Provide the [X, Y] coordinate of the cell's center where the given text is located.  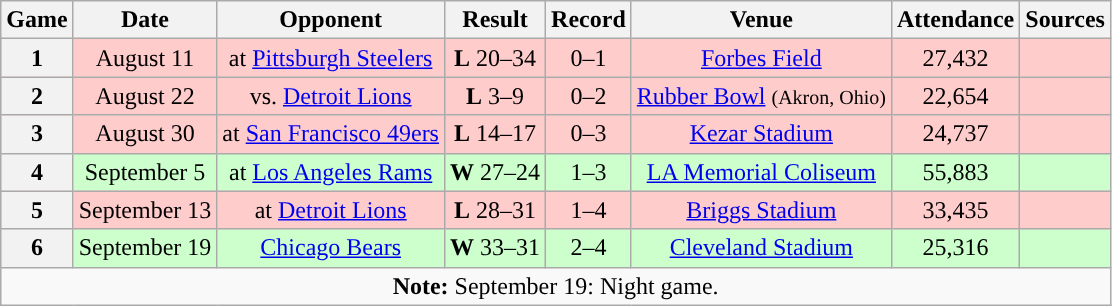
Attendance [955, 20]
0–2 [589, 96]
Record [589, 20]
at San Francisco 49ers [331, 134]
Sources [1066, 20]
Briggs Stadium [761, 210]
0–1 [589, 58]
vs. Detroit Lions [331, 96]
1 [37, 58]
Forbes Field [761, 58]
W 27–24 [494, 172]
at Pittsburgh Steelers [331, 58]
0–3 [589, 134]
27,432 [955, 58]
L 14–17 [494, 134]
33,435 [955, 210]
55,883 [955, 172]
Rubber Bowl (Akron, Ohio) [761, 96]
Game [37, 20]
5 [37, 210]
Cleveland Stadium [761, 248]
Note: September 19: Night game. [556, 286]
August 11 [145, 58]
1–4 [589, 210]
Chicago Bears [331, 248]
August 22 [145, 96]
at Detroit Lions [331, 210]
at Los Angeles Rams [331, 172]
L 28–31 [494, 210]
LA Memorial Coliseum [761, 172]
2 [37, 96]
22,654 [955, 96]
24,737 [955, 134]
September 19 [145, 248]
Opponent [331, 20]
L 20–34 [494, 58]
Kezar Stadium [761, 134]
L 3–9 [494, 96]
Date [145, 20]
6 [37, 248]
September 5 [145, 172]
W 33–31 [494, 248]
25,316 [955, 248]
September 13 [145, 210]
Venue [761, 20]
2–4 [589, 248]
1–3 [589, 172]
August 30 [145, 134]
Result [494, 20]
3 [37, 134]
4 [37, 172]
